Detect which cell encompasses the target text, then output its (x, y) center coordinate. 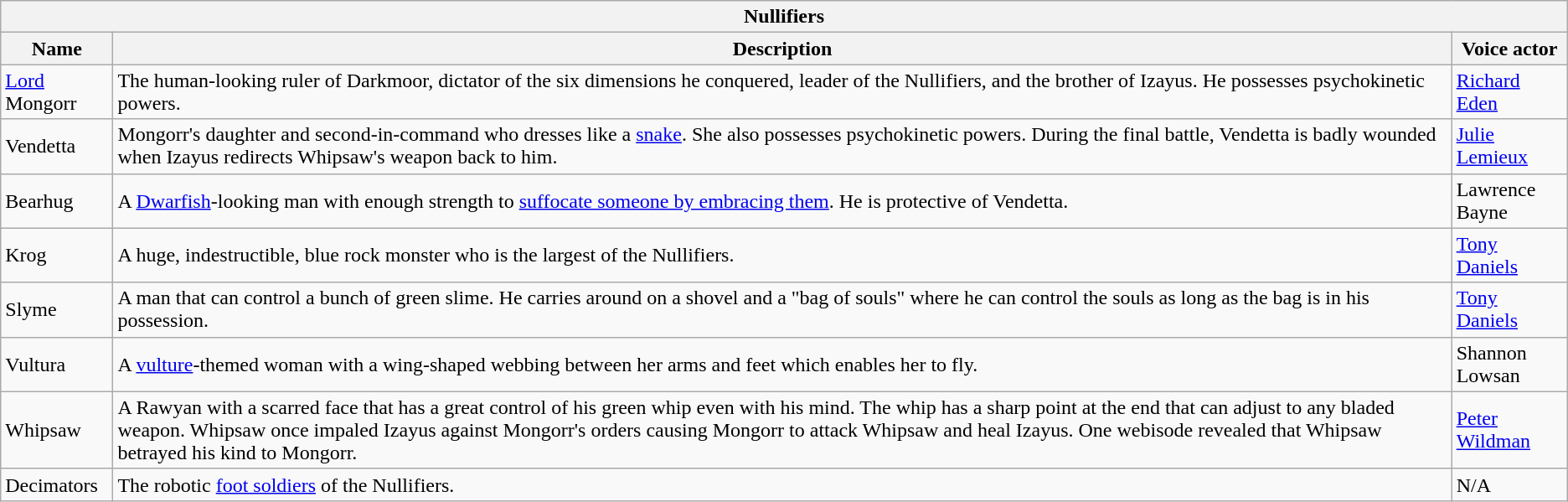
Peter Wildman (1509, 430)
Description (782, 49)
The robotic foot soldiers of the Nullifiers. (782, 484)
Slyme (57, 310)
A Dwarfish-looking man with enough strength to suffocate someone by embracing them. He is protective of Vendetta. (782, 201)
Vendetta (57, 146)
Richard Eden (1509, 92)
A vulture-themed woman with a wing-shaped webbing between her arms and feet which enables her to fly. (782, 364)
Whipsaw (57, 430)
Julie Lemieux (1509, 146)
Krog (57, 255)
Shannon Lowsan (1509, 364)
Lord Mongorr (57, 92)
Lawrence Bayne (1509, 201)
Decimators (57, 484)
Nullifiers (784, 17)
Name (57, 49)
A huge, indestructible, blue rock monster who is the largest of the Nullifiers. (782, 255)
N/A (1509, 484)
Bearhug (57, 201)
Voice actor (1509, 49)
Vultura (57, 364)
